Detect which cell encompasses the target text, then output its (X, Y) center coordinate. 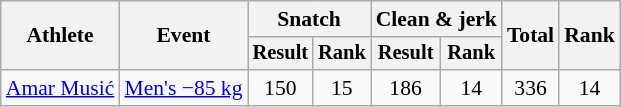
Men's −85 kg (183, 88)
Athlete (60, 36)
336 (530, 88)
Amar Musić (60, 88)
150 (281, 88)
Clean & jerk (436, 19)
186 (406, 88)
Snatch (310, 19)
15 (342, 88)
Event (183, 36)
Total (530, 36)
